Detect which cell encompasses the target text, then output its [X, Y] center coordinate. 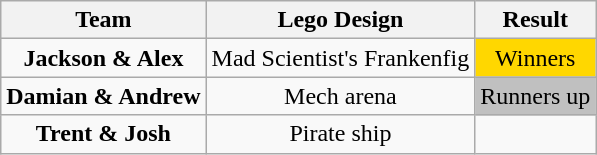
Result [536, 20]
Team [104, 20]
Runners up [536, 96]
Mad Scientist's Frankenfig [340, 58]
Mech arena [340, 96]
Lego Design [340, 20]
Jackson & Alex [104, 58]
Winners [536, 58]
Trent & Josh [104, 134]
Damian & Andrew [104, 96]
Pirate ship [340, 134]
